Pinpoint the cell where the given text exists, returning its [x, y] midpoint coordinate. 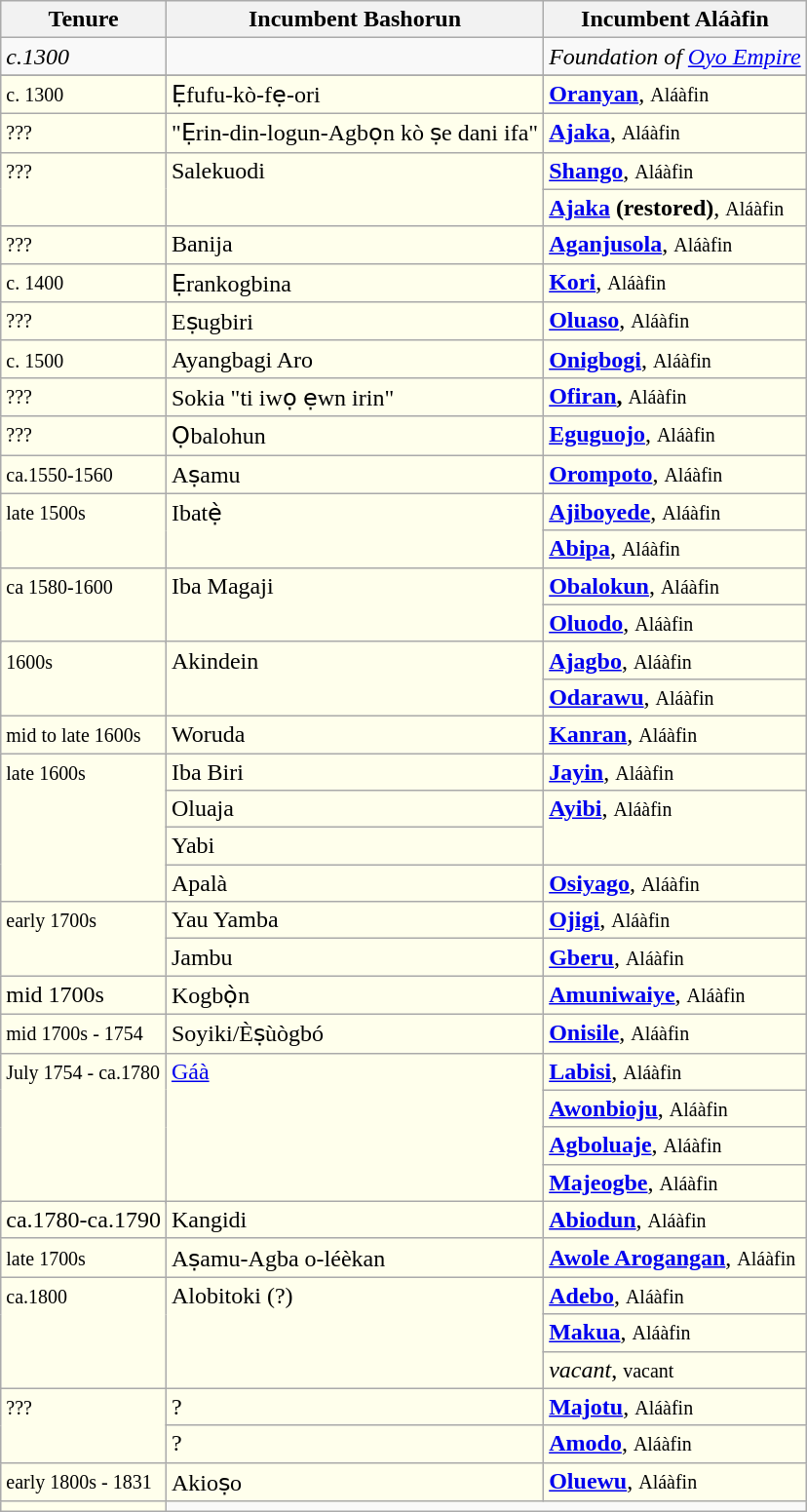
Majeogbe, Aláàfin [674, 1182]
Kogbọ̀n [355, 995]
Oluaja [355, 809]
July 1754 - ca.1780 [84, 1127]
ca.1780-ca.1790 [84, 1220]
Gberu, Aláàfin [674, 957]
Aṣamu [355, 474]
Akioṣo [355, 1482]
mid 1700s [84, 995]
Ajaka, Aláàfin [674, 133]
Tenure [84, 19]
early 1800s - 1831 [84, 1482]
Ayangbagi Aro [355, 359]
Awonbioju, Aláàfin [674, 1108]
Incumbent Aláàfin [674, 19]
Salekuodi [355, 189]
Soyiki/Èṣùògbó [355, 1033]
Apalà [355, 883]
Majotu, Aláàfin [674, 1407]
Yabi [355, 846]
Amuniwaiye, Aláàfin [674, 995]
ca.1800 [84, 1333]
Banija [355, 245]
"Ẹrin-din-logun-Agbọn kò ṣe dani ifa" [355, 133]
Onigbogi, Aláàfin [674, 359]
Abiodun, Aláàfin [674, 1220]
Ọbalohun [355, 436]
Iba Biri [355, 771]
Jayin, Aláàfin [674, 771]
Abipa, Aláàfin [674, 549]
late 1500s [84, 530]
Awole Arogangan, Aláàfin [674, 1258]
c. 1500 [84, 359]
Kori, Aláàfin [674, 283]
ca.1550-1560 [84, 474]
Oranyan, Aláàfin [674, 95]
mid 1700s - 1754 [84, 1033]
Kanran, Aláàfin [674, 734]
Woruda [355, 734]
Agboluaje, Aláàfin [674, 1145]
Shango, Aláàfin [674, 171]
vacant, vacant [674, 1370]
Iba Magaji [355, 604]
1600s [84, 678]
mid to late 1600s [84, 734]
Ajiboyede, Aláàfin [674, 512]
Ẹfufu-kò-fẹ-ori [355, 95]
Labisi, Aláàfin [674, 1071]
Gáà [355, 1127]
Sokia "ti iwọ ẹwn irin" [355, 397]
late 1600s [84, 827]
Adebo, Aláàfin [674, 1296]
early 1700s [84, 939]
Alobitoki (?) [355, 1333]
Amodo, Aláàfin [674, 1444]
Akindein [355, 678]
Ayibi, Aláàfin [674, 828]
Aṣamu-Agba o-léèkan [355, 1258]
Oluodo, Aláàfin [674, 623]
Incumbent Bashorun [355, 19]
Obalokun, Aláàfin [674, 586]
Ajaka (restored), Aláàfin [674, 208]
Eguguojo, Aláàfin [674, 436]
Jambu [355, 957]
Eṣugbiri [355, 322]
c.1300 [84, 57]
ca 1580-1600 [84, 604]
Aganjusola, Aláàfin [674, 245]
Osiyago, Aláàfin [674, 883]
Ofiran, Aláàfin [674, 397]
Ajagbo, Aláàfin [674, 660]
c. 1300 [84, 95]
late 1700s [84, 1258]
Makua, Aláàfin [674, 1333]
Oluaso, Aláàfin [674, 322]
Ibatẹ̀ [355, 530]
Odarawu, Aláàfin [674, 697]
Ojigi, Aláàfin [674, 920]
Yau Yamba [355, 920]
Orompoto, Aláàfin [674, 474]
Foundation of Oyo Empire [674, 57]
Onisile, Aláàfin [674, 1033]
Oluewu, Aláàfin [674, 1482]
Kangidi [355, 1220]
Ẹrankogbina [355, 283]
c. 1400 [84, 283]
